Scan for the cell matching the given text and deliver its [X, Y] coordinate at center. 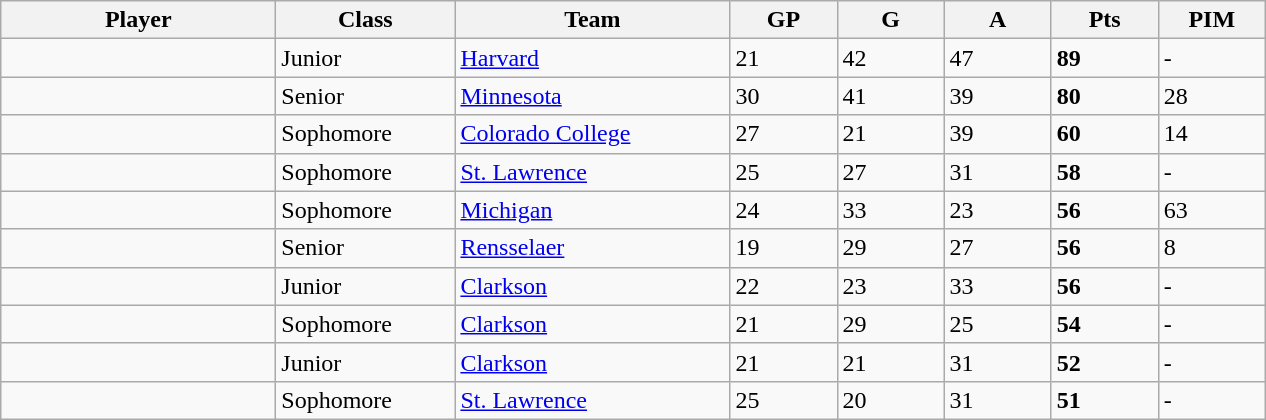
63 [1212, 210]
42 [890, 58]
Harvard [592, 58]
Pts [1104, 20]
41 [890, 96]
20 [890, 400]
54 [1104, 324]
19 [784, 248]
GP [784, 20]
89 [1104, 58]
Colorado College [592, 134]
30 [784, 96]
Team [592, 20]
Rensselaer [592, 248]
Minnesota [592, 96]
A [998, 20]
51 [1104, 400]
G [890, 20]
14 [1212, 134]
Player [138, 20]
80 [1104, 96]
24 [784, 210]
47 [998, 58]
PIM [1212, 20]
22 [784, 286]
52 [1104, 362]
8 [1212, 248]
60 [1104, 134]
58 [1104, 172]
Class [366, 20]
Michigan [592, 210]
28 [1212, 96]
